From the cell containing the given text, extract its center point as [x, y] coordinate. 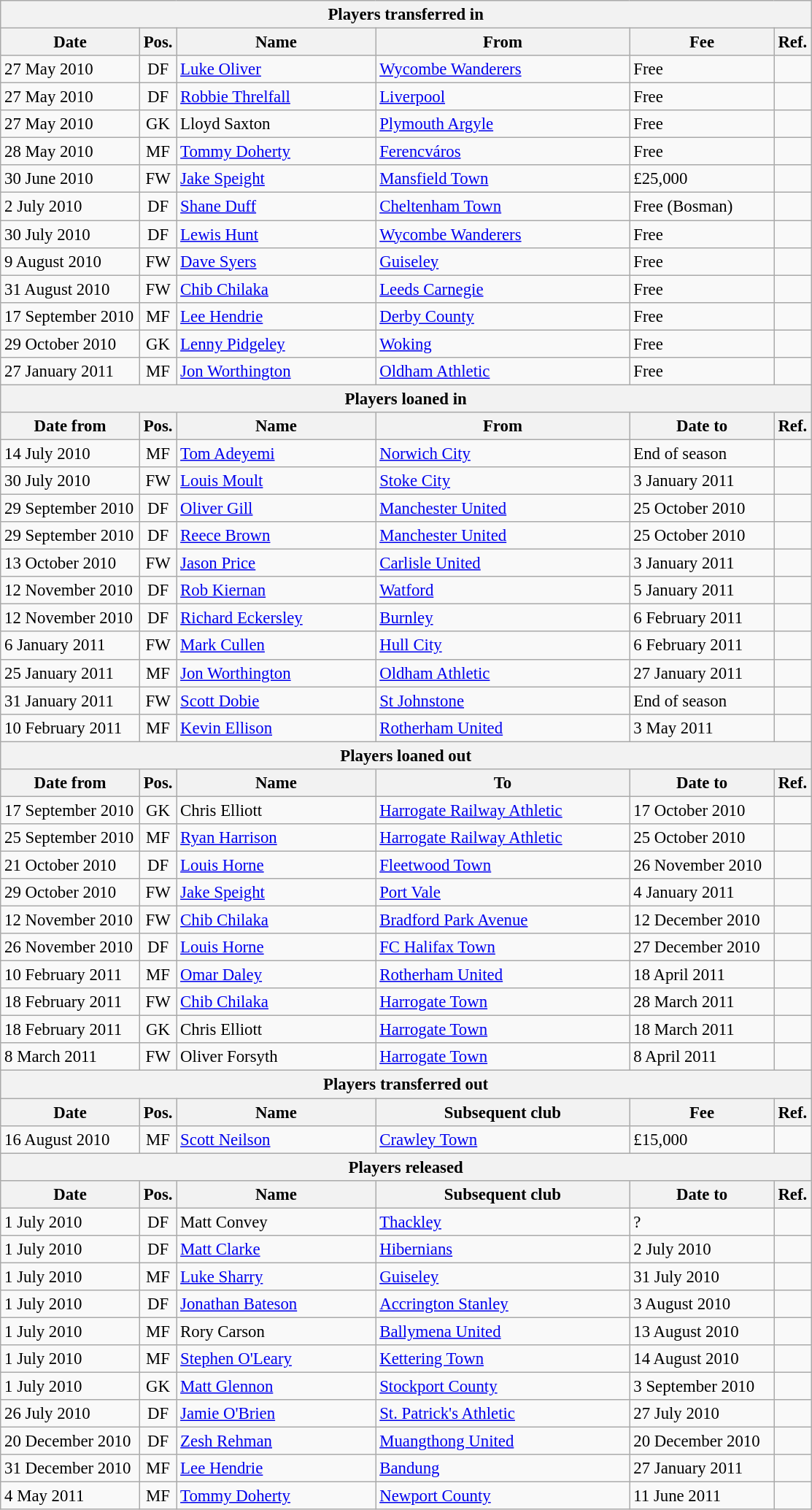
14 August 2010 [702, 1359]
Ballymena United [503, 1331]
12 December 2010 [702, 920]
Accrington Stanley [503, 1304]
Rory Carson [276, 1331]
Players loaned out [406, 755]
? [702, 1222]
9 August 2010 [70, 261]
Reece Brown [276, 536]
Jason Price [276, 563]
Zesh Rehman [276, 1441]
25 September 2010 [70, 838]
Woking [503, 344]
Lloyd Saxton [276, 124]
31 July 2010 [702, 1276]
Derby County [503, 316]
11 June 2011 [702, 1496]
18 April 2011 [702, 975]
FC Halifax Town [503, 947]
30 June 2010 [70, 179]
Watford [503, 590]
Stockport County [503, 1387]
Kettering Town [503, 1359]
Rob Kiernan [276, 590]
Shane Duff [276, 207]
25 January 2011 [70, 673]
St. Patrick's Athletic [503, 1414]
Bradford Park Avenue [503, 920]
8 March 2011 [70, 1058]
3 September 2010 [702, 1387]
Robbie Threlfall [276, 97]
Luke Sharry [276, 1276]
£25,000 [702, 179]
Ferencváros [503, 152]
31 December 2010 [70, 1468]
28 March 2011 [702, 1002]
Players transferred in [406, 15]
14 July 2010 [70, 453]
Burnley [503, 618]
Bandung [503, 1468]
Mansfield Town [503, 179]
6 January 2011 [70, 646]
St Johnstone [503, 701]
Players loaned in [406, 398]
31 August 2010 [70, 289]
Hull City [503, 646]
Scott Dobie [276, 701]
26 July 2010 [70, 1414]
13 August 2010 [702, 1331]
£15,000 [702, 1139]
21 October 2010 [70, 865]
Carlisle United [503, 563]
Jamie O'Brien [276, 1414]
Port Vale [503, 893]
Newport County [503, 1496]
Richard Eckersley [276, 618]
Oliver Gill [276, 509]
Leeds Carnegie [503, 289]
13 October 2010 [70, 563]
Muangthong United [503, 1441]
Kevin Ellison [276, 728]
Louis Moult [276, 481]
Norwich City [503, 453]
Oliver Forsyth [276, 1058]
5 January 2011 [702, 590]
Free (Bosman) [702, 207]
Matt Glennon [276, 1387]
Dave Syers [276, 261]
3 August 2010 [702, 1304]
31 January 2011 [70, 701]
Players released [406, 1167]
Crawley Town [503, 1139]
Tom Adeyemi [276, 453]
16 August 2010 [70, 1139]
17 October 2010 [702, 810]
Stoke City [503, 481]
Matt Convey [276, 1222]
27 July 2010 [702, 1414]
Omar Daley [276, 975]
Stephen O'Leary [276, 1359]
4 January 2011 [702, 893]
To [503, 783]
4 May 2011 [70, 1496]
3 May 2011 [702, 728]
Hibernians [503, 1249]
Jonathan Bateson [276, 1304]
Fleetwood Town [503, 865]
Lenny Pidgeley [276, 344]
Players transferred out [406, 1085]
18 March 2011 [702, 1030]
Matt Clarke [276, 1249]
Luke Oliver [276, 69]
Mark Cullen [276, 646]
Lewis Hunt [276, 234]
Ryan Harrison [276, 838]
Scott Neilson [276, 1139]
8 April 2011 [702, 1058]
Plymouth Argyle [503, 124]
28 May 2010 [70, 152]
27 December 2010 [702, 947]
Cheltenham Town [503, 207]
Liverpool [503, 97]
Thackley [503, 1222]
